Scan for the cell matching the given text and deliver its [x, y] coordinate at center. 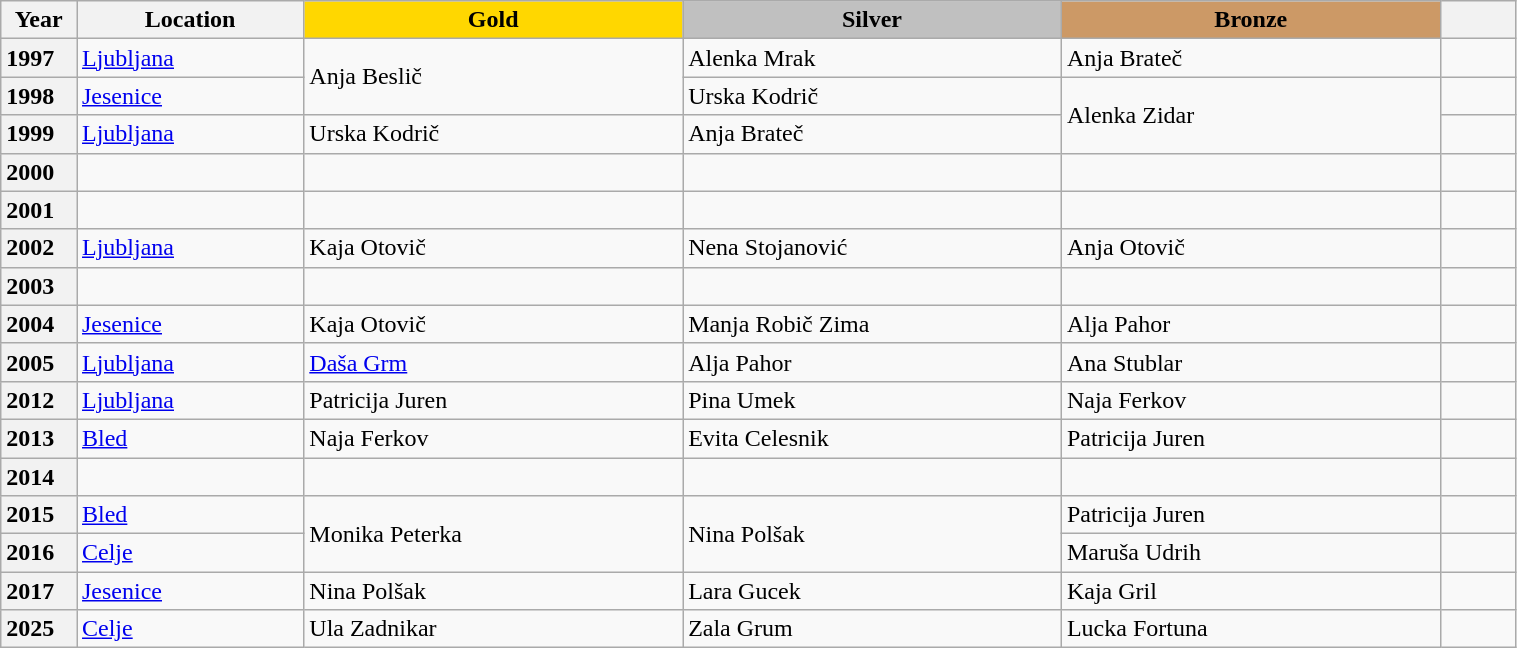
2017 [39, 591]
Daša Grm [494, 362]
Zala Grum [872, 629]
Anja Otovič [1250, 248]
1998 [39, 96]
Anja Beslič [494, 77]
2000 [39, 172]
Monika Peterka [494, 534]
2016 [39, 553]
Gold [494, 20]
2003 [39, 286]
2004 [39, 324]
Alenka Mrak [872, 58]
Lara Gucek [872, 591]
2025 [39, 629]
Evita Celesnik [872, 438]
Kaja Gril [1250, 591]
2005 [39, 362]
Year [39, 20]
2013 [39, 438]
2014 [39, 477]
Location [190, 20]
1997 [39, 58]
Bronze [1250, 20]
1999 [39, 134]
Manja Robič Zima [872, 324]
Alenka Zidar [1250, 115]
2001 [39, 210]
Ana Stublar [1250, 362]
2002 [39, 248]
Silver [872, 20]
Pina Umek [872, 400]
Nena Stojanović [872, 248]
Lucka Fortuna [1250, 629]
Maruša Udrih [1250, 553]
2015 [39, 515]
2012 [39, 400]
Ula Zadnikar [494, 629]
